Scan for the cell matching the given text and deliver its [X, Y] coordinate at center. 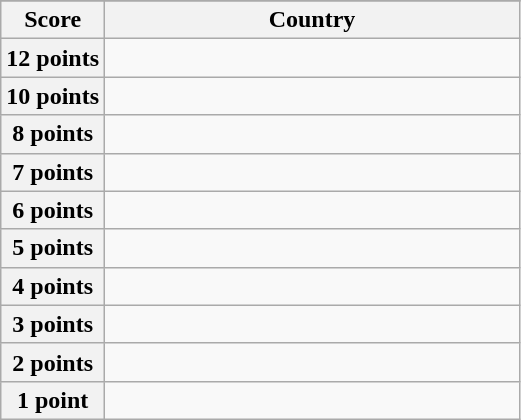
12 points [53, 58]
1 point [53, 400]
7 points [53, 172]
8 points [53, 134]
3 points [53, 324]
10 points [53, 96]
2 points [53, 362]
4 points [53, 286]
Score [53, 20]
6 points [53, 210]
5 points [53, 248]
Country [312, 20]
